Find where the given text appears and provide that cell's center as (X, Y) coordinate. 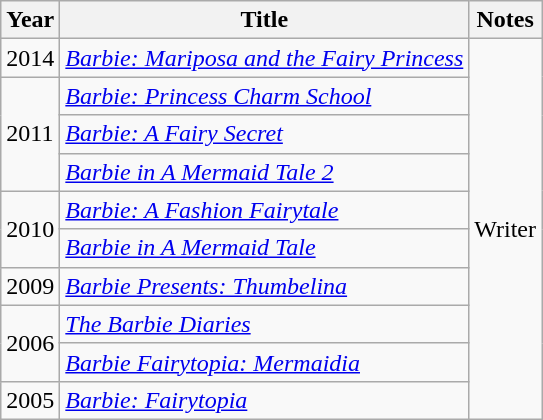
Barbie Fairytopia: Mermaidia (264, 362)
Barbie: Princess Charm School (264, 96)
Notes (506, 20)
The Barbie Diaries (264, 324)
2009 (30, 286)
Barbie: A Fashion Fairytale (264, 210)
2006 (30, 343)
Barbie: Mariposa and the Fairy Princess (264, 58)
2010 (30, 229)
Writer (506, 230)
Year (30, 20)
Barbie in A Mermaid Tale (264, 248)
2011 (30, 134)
Title (264, 20)
Barbie: Fairytopia (264, 400)
Barbie in A Mermaid Tale 2 (264, 172)
2005 (30, 400)
2014 (30, 58)
Barbie: A Fairy Secret (264, 134)
Barbie Presents: Thumbelina (264, 286)
